Determine the (x, y) coordinate at the center of the cell enclosing the given text.  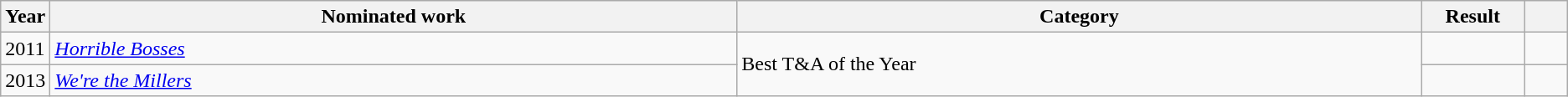
Result (1473, 17)
2011 (25, 48)
Horrible Bosses (394, 48)
Category (1079, 17)
Nominated work (394, 17)
We're the Millers (394, 80)
Year (25, 17)
2013 (25, 80)
Best T&A of the Year (1079, 64)
